Scan for the cell matching the given text and deliver its (X, Y) coordinate at center. 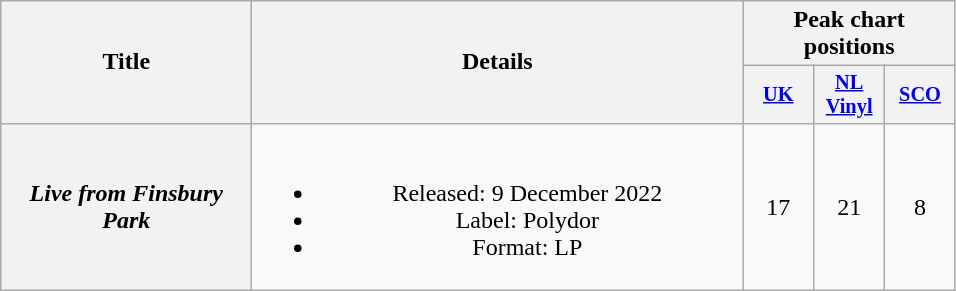
21 (850, 206)
NLVinyl (850, 95)
Details (498, 62)
17 (778, 206)
Live from Finsbury Park (126, 206)
Title (126, 62)
Peak chart positions (850, 34)
SCO (920, 95)
Released: 9 December 2022Label: PolydorFormat: LP (498, 206)
8 (920, 206)
UK (778, 95)
